Provide the [x, y] coordinate of the cell's center where the given text is located.  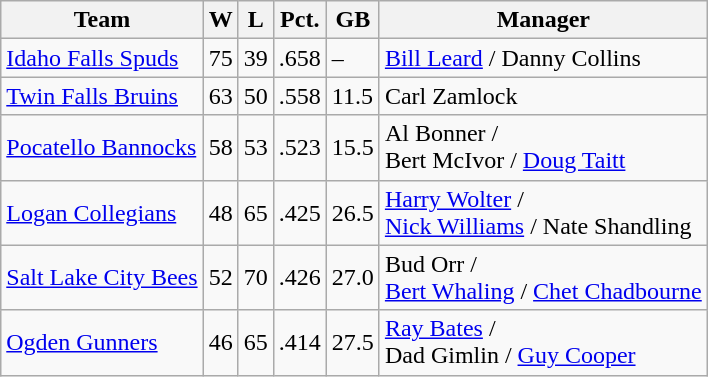
52 [220, 278]
L [256, 20]
53 [256, 148]
39 [256, 58]
.523 [300, 148]
.414 [300, 342]
46 [220, 342]
27.5 [352, 342]
– [352, 58]
Salt Lake City Bees [102, 278]
.426 [300, 278]
Pct. [300, 20]
Carl Zamlock [543, 96]
Twin Falls Bruins [102, 96]
26.5 [352, 212]
Team [102, 20]
.558 [300, 96]
Harry Wolter / Nick Williams / Nate Shandling [543, 212]
Manager [543, 20]
GB [352, 20]
Ray Bates / Dad Gimlin / Guy Cooper [543, 342]
75 [220, 58]
.425 [300, 212]
Al Bonner / Bert McIvor / Doug Taitt [543, 148]
63 [220, 96]
.658 [300, 58]
15.5 [352, 148]
50 [256, 96]
Bill Leard / Danny Collins [543, 58]
27.0 [352, 278]
48 [220, 212]
70 [256, 278]
11.5 [352, 96]
Logan Collegians [102, 212]
58 [220, 148]
Pocatello Bannocks [102, 148]
Ogden Gunners [102, 342]
Idaho Falls Spuds [102, 58]
Bud Orr / Bert Whaling / Chet Chadbourne [543, 278]
W [220, 20]
